Capture the cell that displays the provided text and extract its (X, Y) central coordinate. 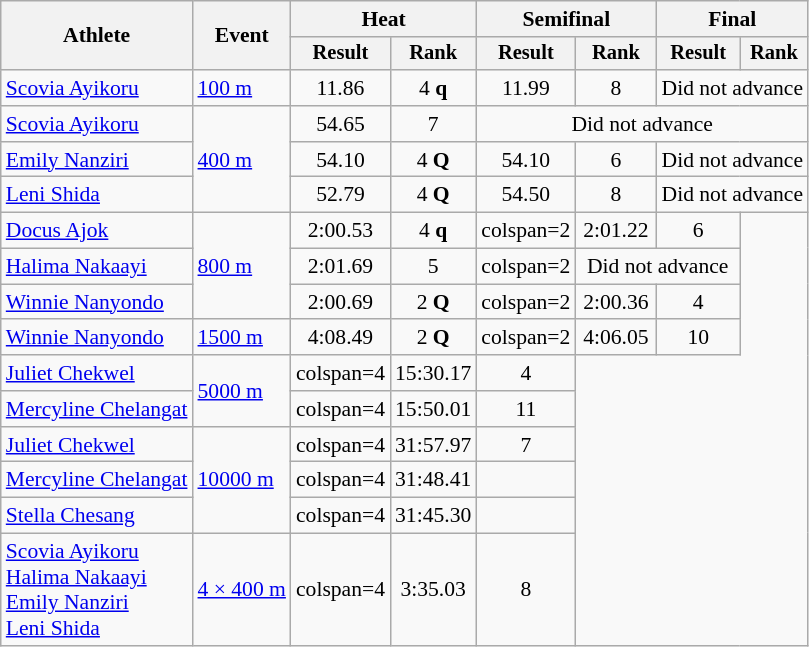
11.99 (526, 88)
Scovia AyikoruHalima NakaayiEmily NanziriLeni Shida (97, 590)
4:08.49 (340, 338)
15:30.17 (433, 373)
10000 m (241, 480)
Stella Chesang (97, 516)
2:01.69 (340, 267)
11 (526, 409)
54.65 (340, 124)
4:06.05 (616, 338)
Athlete (97, 36)
2:01.22 (616, 231)
Docus Ajok (97, 231)
Leni Shida (97, 195)
Halima Nakaayi (97, 267)
Final (732, 19)
Semifinal (566, 19)
31:48.41 (433, 480)
Event (241, 36)
31:45.30 (433, 516)
31:57.97 (433, 445)
54.50 (526, 195)
2:00.53 (340, 231)
800 m (241, 266)
11.86 (340, 88)
Emily Nanziri (97, 160)
5000 m (241, 390)
15:50.01 (433, 409)
1500 m (241, 338)
400 m (241, 160)
5 (433, 267)
2:00.36 (616, 302)
3:35.03 (433, 590)
4 × 400 m (241, 590)
100 m (241, 88)
10 (698, 338)
52.79 (340, 195)
Heat (384, 19)
2:00.69 (340, 302)
